Find where the given text appears and provide that cell's center as [x, y] coordinate. 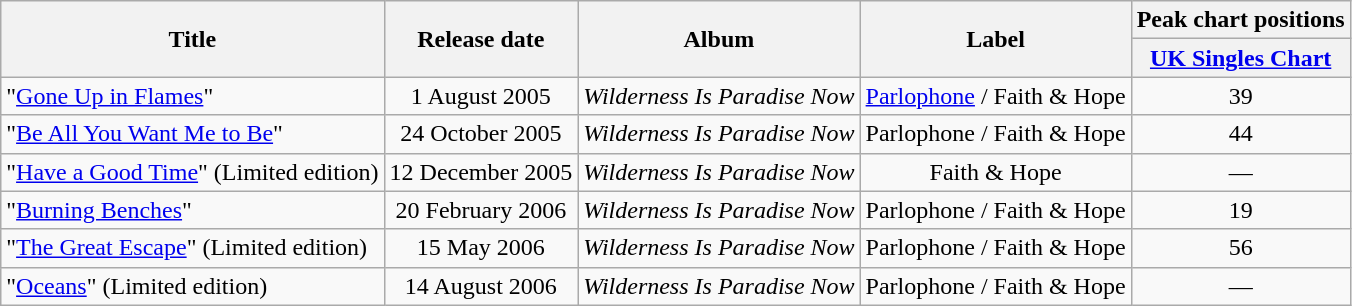
Peak chart positions [1240, 20]
UK Singles Chart [1240, 58]
Faith & Hope [996, 172]
Label [996, 39]
15 May 2006 [481, 248]
44 [1240, 134]
39 [1240, 96]
"Burning Benches" [192, 210]
Release date [481, 39]
"Be All You Want Me to Be" [192, 134]
14 August 2006 [481, 286]
"Gone Up in Flames" [192, 96]
56 [1240, 248]
"Oceans" (Limited edition) [192, 286]
"The Great Escape" (Limited edition) [192, 248]
"Have a Good Time" (Limited edition) [192, 172]
1 August 2005 [481, 96]
24 October 2005 [481, 134]
19 [1240, 210]
20 February 2006 [481, 210]
Album [719, 39]
12 December 2005 [481, 172]
Title [192, 39]
